Pinpoint the cell where the given text exists, returning its (x, y) midpoint coordinate. 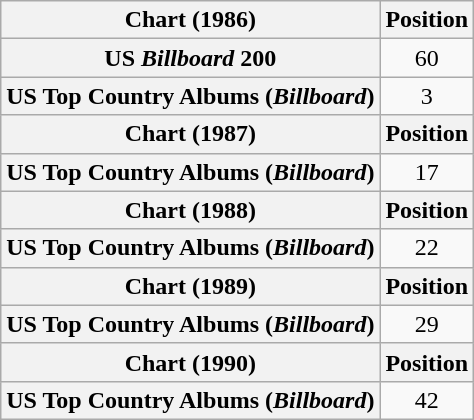
42 (427, 400)
Chart (1988) (190, 210)
29 (427, 324)
22 (427, 248)
Chart (1987) (190, 134)
60 (427, 58)
3 (427, 96)
US Billboard 200 (190, 58)
Chart (1986) (190, 20)
Chart (1990) (190, 362)
17 (427, 172)
Chart (1989) (190, 286)
